Determine the (X, Y) coordinate at the center of the cell enclosing the given text.  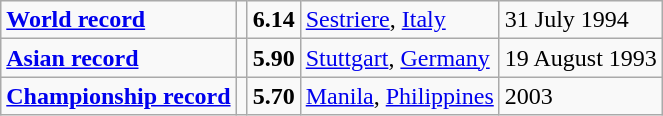
Stuttgart, Germany (400, 58)
World record (118, 20)
2003 (580, 96)
Sestriere, Italy (400, 20)
Manila, Philippines (400, 96)
6.14 (274, 20)
19 August 1993 (580, 58)
5.70 (274, 96)
5.90 (274, 58)
Asian record (118, 58)
31 July 1994 (580, 20)
Championship record (118, 96)
